Return the (X, Y) coordinate for the center point of the cell that contains the specified text.  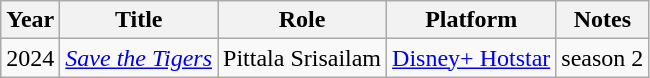
Disney+ Hotstar (472, 58)
season 2 (602, 58)
Notes (602, 20)
Pittala Srisailam (302, 58)
Title (139, 20)
2024 (30, 58)
Year (30, 20)
Platform (472, 20)
Save the Tigers (139, 58)
Role (302, 20)
